Capture the cell that displays the provided text and extract its [X, Y] central coordinate. 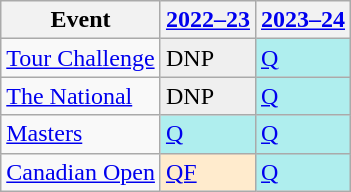
Tour Challenge [81, 58]
2022–23 [208, 20]
Canadian Open [81, 172]
Event [81, 20]
The National [81, 96]
QF [208, 172]
Masters [81, 134]
2023–24 [302, 20]
